Detect which cell encompasses the target text, then output its (x, y) center coordinate. 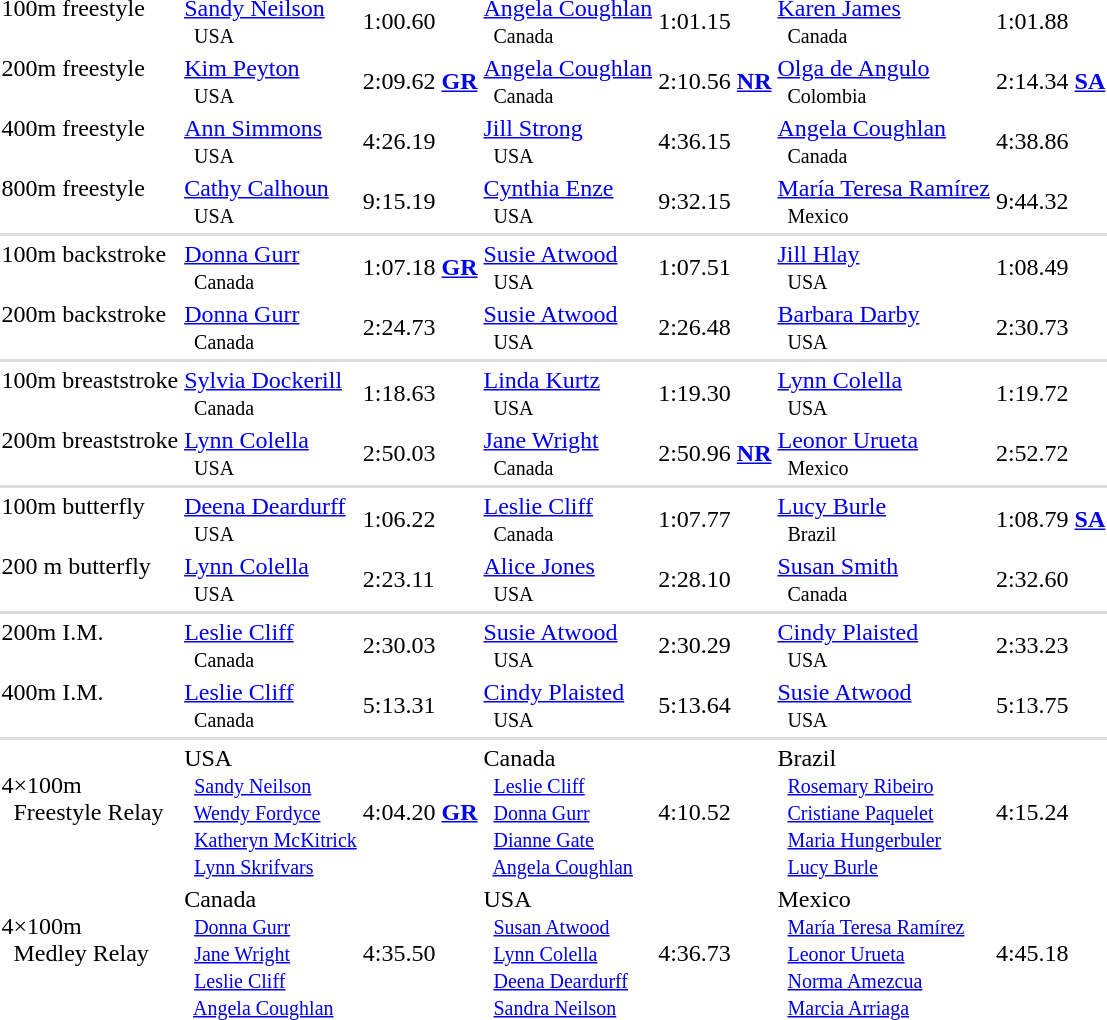
4×100m Freestyle Relay (90, 812)
1:07.51 (715, 268)
100m backstroke (90, 268)
9:15.19 (420, 202)
5:13.64 (715, 706)
1:08.49 (1050, 268)
Olga de Angulo Colombia (884, 82)
Linda Kurtz USA (568, 394)
800m freestyle (90, 202)
Alice Jones USA (568, 580)
Sylvia Dockerill Canada (271, 394)
2:50.03 (420, 454)
Brazil Rosemary Ribeiro Cristiane Paquelet Maria Hungerbuler Lucy Burle (884, 812)
2:23.11 (420, 580)
1:08.79 SA (1050, 520)
4:15.24 (1050, 812)
1:07.18 GR (420, 268)
4:04.20 GR (420, 812)
1:19.72 (1050, 394)
1:19.30 (715, 394)
2:52.72 (1050, 454)
100m breaststroke (90, 394)
5:13.75 (1050, 706)
4:26.19 (420, 142)
200m backstroke (90, 328)
Jane Wright Canada (568, 454)
100m butterfly (90, 520)
2:10.56 NR (715, 82)
Leonor Urueta Mexico (884, 454)
9:32.15 (715, 202)
1:18.63 (420, 394)
Barbara Darby USA (884, 328)
2:09.62 GR (420, 82)
Cathy Calhoun USA (271, 202)
Susan Smith Canada (884, 580)
2:33.23 (1050, 646)
Kim Peyton USA (271, 82)
2:24.73 (420, 328)
1:07.77 (715, 520)
2:50.96 NR (715, 454)
200m I.M. (90, 646)
200m breaststroke (90, 454)
2:30.73 (1050, 328)
Deena Deardurff USA (271, 520)
Jill Strong USA (568, 142)
4:38.86 (1050, 142)
Cynthia Enze USA (568, 202)
2:30.03 (420, 646)
1:06.22 (420, 520)
9:44.32 (1050, 202)
200 m butterfly (90, 580)
Lucy Burle Brazil (884, 520)
400m freestyle (90, 142)
Canada Leslie Cliff Donna Gurr Dianne Gate Angela Coughlan (568, 812)
2:26.48 (715, 328)
200m freestyle (90, 82)
4:36.15 (715, 142)
María Teresa Ramírez Mexico (884, 202)
5:13.31 (420, 706)
2:28.10 (715, 580)
4:10.52 (715, 812)
2:32.60 (1050, 580)
Jill Hlay USA (884, 268)
400m I.M. (90, 706)
2:14.34 SA (1050, 82)
Ann Simmons USA (271, 142)
2:30.29 (715, 646)
USA Sandy Neilson Wendy Fordyce Katheryn McKitrick Lynn Skrifvars (271, 812)
